Output the (X, Y) coordinate of the center of the cell containing the given text.  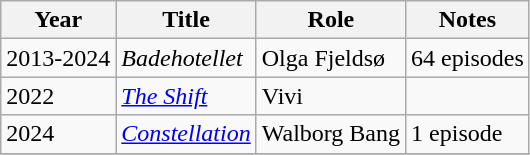
Badehotellet (186, 58)
Notes (468, 20)
Constellation (186, 134)
2022 (58, 96)
Year (58, 20)
The Shift (186, 96)
Vivi (330, 96)
2013-2024 (58, 58)
Walborg Bang (330, 134)
Title (186, 20)
2024 (58, 134)
Olga Fjeldsø (330, 58)
1 episode (468, 134)
Role (330, 20)
64 episodes (468, 58)
